For the text-containing cell, return its midpoint in [X, Y] coordinate format. 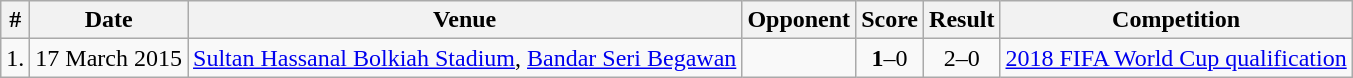
Opponent [799, 20]
# [16, 20]
2–0 [962, 58]
2018 FIFA World Cup qualification [1176, 58]
Result [962, 20]
1. [16, 58]
Venue [465, 20]
Date [109, 20]
Competition [1176, 20]
Score [890, 20]
1–0 [890, 58]
17 March 2015 [109, 58]
Sultan Hassanal Bolkiah Stadium, Bandar Seri Begawan [465, 58]
